Determine the (X, Y) coordinate at the center of the cell enclosing the given text.  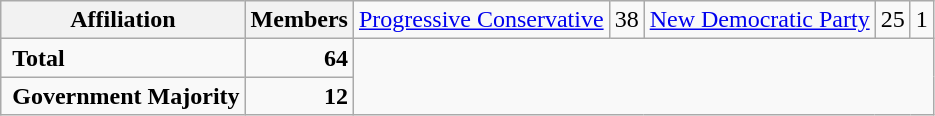
12 (299, 96)
New Democratic Party (760, 20)
Progressive Conservative (481, 20)
Government Majority (123, 96)
Members (299, 20)
38 (626, 20)
Affiliation (123, 20)
25 (892, 20)
Total (123, 58)
1 (922, 20)
64 (299, 58)
